Locate the cell with the specified text and output its (x, y) center coordinate. 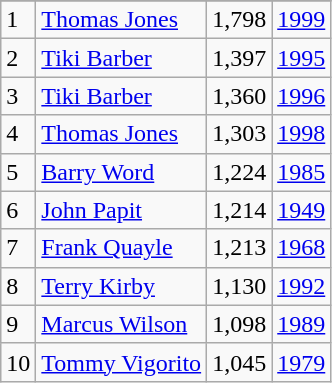
5 (18, 172)
Marcus Wilson (122, 324)
1996 (302, 96)
10 (18, 362)
Tommy Vigorito (122, 362)
Barry Word (122, 172)
1,130 (240, 286)
8 (18, 286)
9 (18, 324)
1,214 (240, 210)
1,045 (240, 362)
1998 (302, 134)
1949 (302, 210)
Frank Quayle (122, 248)
2 (18, 58)
1,798 (240, 20)
1,397 (240, 58)
1992 (302, 286)
1,213 (240, 248)
Terry Kirby (122, 286)
1985 (302, 172)
1995 (302, 58)
1968 (302, 248)
1,098 (240, 324)
1979 (302, 362)
John Papit (122, 210)
1,360 (240, 96)
1 (18, 20)
1,224 (240, 172)
1999 (302, 20)
1,303 (240, 134)
3 (18, 96)
6 (18, 210)
7 (18, 248)
4 (18, 134)
1989 (302, 324)
